Scan for the cell matching the given text and deliver its (x, y) coordinate at center. 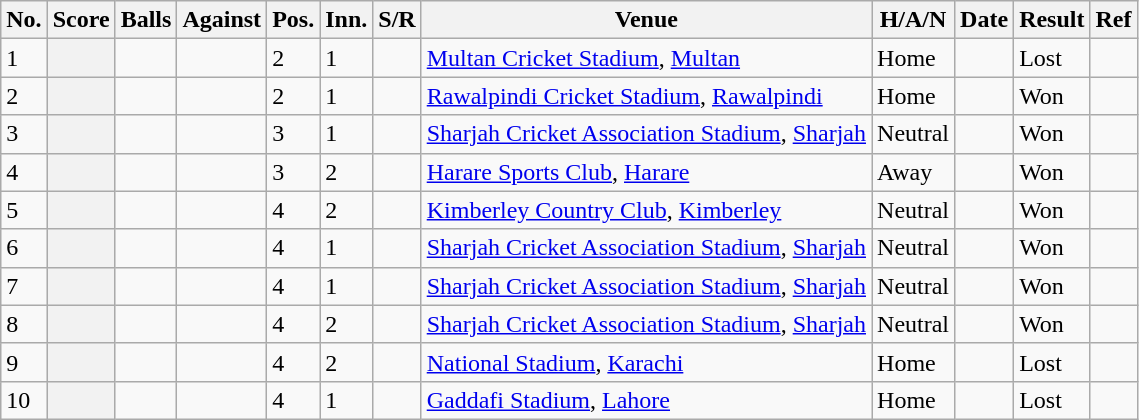
Pos. (294, 20)
Result (1052, 20)
Multan Cricket Stadium, Multan (646, 58)
H/A/N (914, 20)
9 (24, 362)
Harare Sports Club, Harare (646, 172)
Rawalpindi Cricket Stadium, Rawalpindi (646, 96)
Inn. (346, 20)
Away (914, 172)
Score (81, 20)
5 (24, 210)
Date (984, 20)
10 (24, 400)
Against (222, 20)
8 (24, 324)
Ref (1114, 20)
Kimberley Country Club, Kimberley (646, 210)
S/R (397, 20)
National Stadium, Karachi (646, 362)
Balls (146, 20)
7 (24, 286)
6 (24, 248)
Venue (646, 20)
Gaddafi Stadium, Lahore (646, 400)
No. (24, 20)
